Detect which cell encompasses the target text, then output its [x, y] center coordinate. 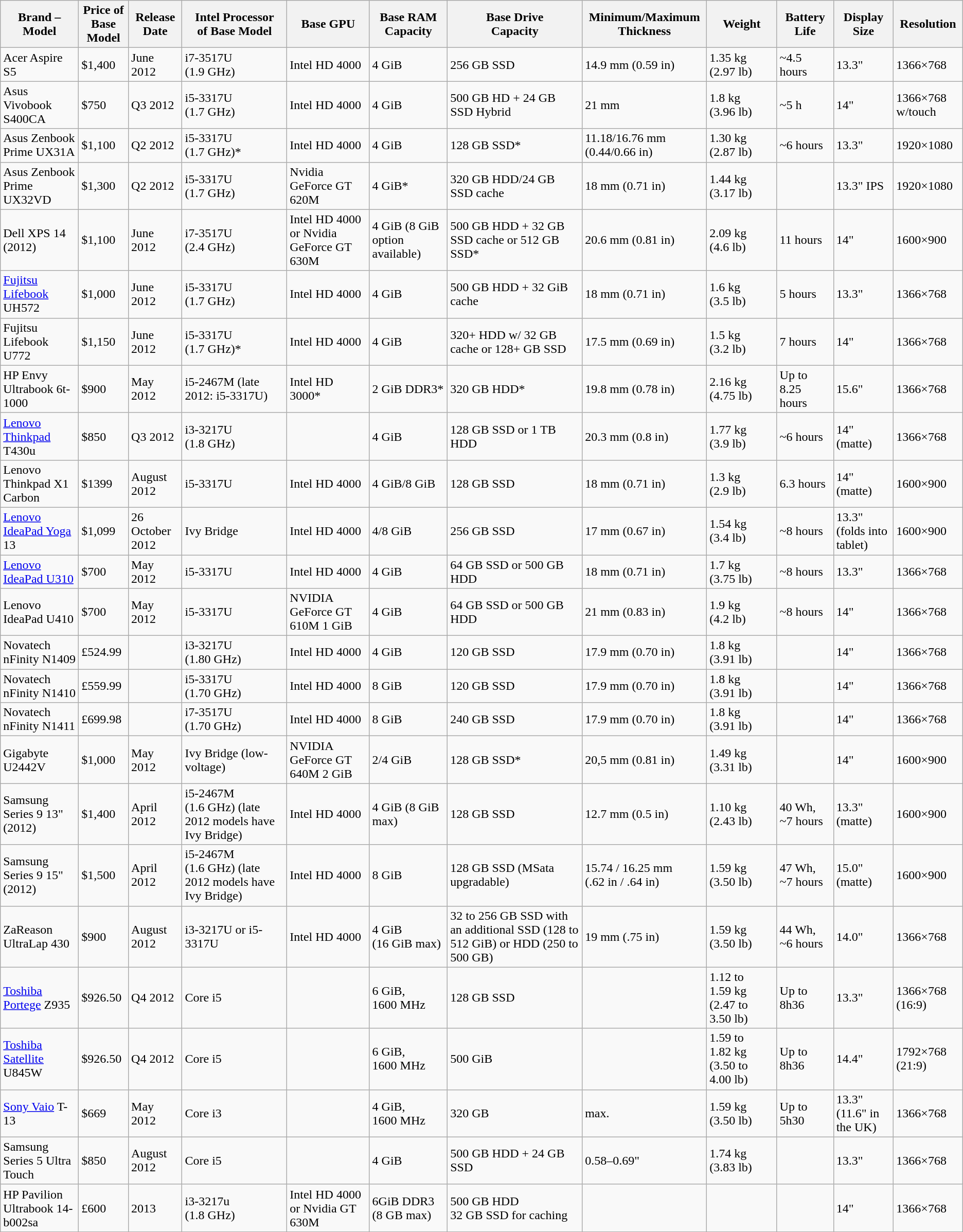
240 GB SSD [515, 719]
20.3 mm (0.8 in) [645, 436]
Samsung Series 9 15" (2012) [40, 876]
Samsung Series 9 13" (2012) [40, 814]
4 GiB* [408, 186]
320+ HDD w/ 32 GB cache or 128+ GB SSD [515, 342]
1.54 kg (3.4 lb) [742, 531]
4/8 GiB [408, 531]
Dell XPS 14 (2012) [40, 240]
Sony Vaio T-13 [40, 1113]
$1399 [104, 484]
i3-3217U (1.8 GHz) [235, 436]
1366×768 (16:9) [928, 998]
Release Date [155, 24]
Asus Zenbook Prime UX32VD [40, 186]
Battery Life [805, 24]
32 to 256 GB SSD with an additional SSD (128 to 512 GiB) or HDD (250 to 500 GB) [515, 936]
Lenovo IdeaPad U310 [40, 571]
6GiB DDR3(8 GB max) [408, 1208]
500 GB HDD + 32 GiB cache [515, 294]
$750 [104, 105]
ZaReason UltraLap 430 [40, 936]
5 hours [805, 294]
26 October 2012 [155, 531]
13.3" IPS [863, 186]
1.35 kg (2.97 lb) [742, 65]
14.0" [863, 936]
i7-3517U (1.70 GHz) [235, 719]
£699.98 [104, 719]
Price ofBase Model [104, 24]
Asus Zenbook Prime UX31A [40, 145]
11.18/16.76 mm (0.44/0.66 in) [645, 145]
i7-3517U (2.4 GHz) [235, 240]
£600 [104, 1208]
Intel HD 3000* [328, 389]
Lenovo IdeaPad Yoga 13 [40, 531]
$669 [104, 1113]
500 GB HD + 24 GB SSD Hybrid [515, 105]
i5-3317U (1.70 GHz) [235, 686]
max. [645, 1113]
500 GB HDD + 24 GB SSD [515, 1160]
1.59 to 1.82 kg (3.50 to 4.00 lb) [742, 1059]
44 Wh, ~6 hours [805, 936]
17.5 mm (0.69 in) [645, 342]
HP Envy Ultrabook 6t-1000 [40, 389]
128 GB SSD or 1 TB HDD [515, 436]
Ivy Bridge (low-voltage) [235, 760]
320 GB HDD* [515, 389]
128 GB SSD (MSata upgradable) [515, 876]
1.49 kg (3.31 lb) [742, 760]
Novatech nFinity N1410 [40, 686]
1.3 kg (2.9 lb) [742, 484]
4 GiB/8 GiB [408, 484]
NVIDIA GeForce GT 640M 2 GiB [328, 760]
Fujitsu Lifebook U772 [40, 342]
£524.99 [104, 652]
Ivy Bridge [235, 531]
Lenovo Thinkpad X1 Carbon [40, 484]
1366×768 w/touch [928, 105]
Weight [742, 24]
500 GB HDD32 GB SSD for caching [515, 1208]
13.3" (matte) [863, 814]
Nvidia GeForce GT 620M [328, 186]
4 GiB (8 GiB max) [408, 814]
2.16 kg (4.75 lb) [742, 389]
Up to 5h30 [805, 1113]
NVIDIA GeForce GT 610M 1 GiB [328, 612]
Toshiba Satellite U845W [40, 1059]
15.0" (matte) [863, 876]
1.44 kg (3.17 lb) [742, 186]
$1,099 [104, 531]
1.77 kg (3.9 lb) [742, 436]
1.30 kg (2.87 lb) [742, 145]
Lenovo IdeaPad U410 [40, 612]
15.6" [863, 389]
Fujitsu Lifebook UH572 [40, 294]
1.74 kg (3.83 lb) [742, 1160]
Intel HD 4000 or Nvidia GeForce GT 630M [328, 240]
$1,150 [104, 342]
320 GB HDD/24 GB SSD cache [515, 186]
i7-3517U (1.9 GHz) [235, 65]
4 GiB (16 GiB max) [408, 936]
13.3" (11.6" in the UK) [863, 1113]
15.74 / 16.25 mm(.62 in / .64 in) [645, 876]
6.3 hours [805, 484]
HP Pavilion Ultrabook 14-b002sa [40, 1208]
47 Wh, ~7 hours [805, 876]
Resolution [928, 24]
Intel HD 4000 or Nvidia GT 630M [328, 1208]
Asus Vivobook S400CA [40, 105]
14.9 mm (0.59 in) [645, 65]
Lenovo Thinkpad T430u [40, 436]
1.5 kg (3.2 lb) [742, 342]
i5-2467M (late 2012: i5-3317U) [235, 389]
Novatech nFinity N1411 [40, 719]
1.10 kg (2.43 lb) [742, 814]
2013 [155, 1208]
Minimum/MaximumThickness [645, 24]
Intel Processorof Base Model [235, 24]
500 GB HDD + 32 GB SSD cache or 512 GB SSD* [515, 240]
1.6 kg (3.5 lb) [742, 294]
19 mm (.75 in) [645, 936]
1.9 kg (4.2 lb) [742, 612]
$1,500 [104, 876]
20.6 mm (0.81 in) [645, 240]
2/4 GiB [408, 760]
1.12 to 1.59 kg (2.47 to 3.50 lb) [742, 998]
13.3" (folds into tablet) [863, 531]
Gigabyte U2442V [40, 760]
1792×768 (21:9) [928, 1059]
Base GPU [328, 24]
7 hours [805, 342]
i3-3217U or i5-3317U [235, 936]
Base RAMCapacity [408, 24]
Base DriveCapacity [515, 24]
£559.99 [104, 686]
Acer Aspire S5 [40, 65]
21 mm (0.83 in) [645, 612]
1.7 kg (3.75 lb) [742, 571]
Core i3 [235, 1113]
2.09 kg (4.6 lb) [742, 240]
~4.5 hours [805, 65]
20,5 mm (0.81 in) [645, 760]
i3-3217u(1.8 GHz) [235, 1208]
Novatech nFinity N1409 [40, 652]
17 mm (0.67 in) [645, 531]
11 hours [805, 240]
4 GiB, 1600 MHz [408, 1113]
2 GiB DDR3* [408, 389]
12.7 mm (0.5 in) [645, 814]
Up to 8.25 hours [805, 389]
Brand – Model [40, 24]
40 Wh, ~7 hours [805, 814]
19.8 mm (0.78 in) [645, 389]
$1,300 [104, 186]
0.58–0.69" [645, 1160]
Toshiba Portege Z935 [40, 998]
4 GiB (8 GiB option available) [408, 240]
Display Size [863, 24]
500 GiB [515, 1059]
i3-3217U (1.80 GHz) [235, 652]
320 GB [515, 1113]
~5 h [805, 105]
Samsung Series 5 Ultra Touch [40, 1160]
21 mm [645, 105]
1.8 kg (3.96 lb) [742, 105]
14.4" [863, 1059]
